Provide the (X, Y) coordinate of the cell's center where the given text is located.  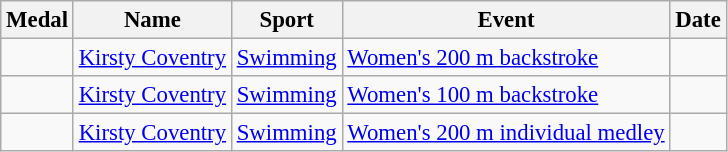
Name (152, 20)
Medal (38, 20)
Date (698, 20)
Women's 200 m individual medley (506, 133)
Sport (286, 20)
Women's 100 m backstroke (506, 95)
Women's 200 m backstroke (506, 58)
Event (506, 20)
